Detect which cell encompasses the target text, then output its [X, Y] center coordinate. 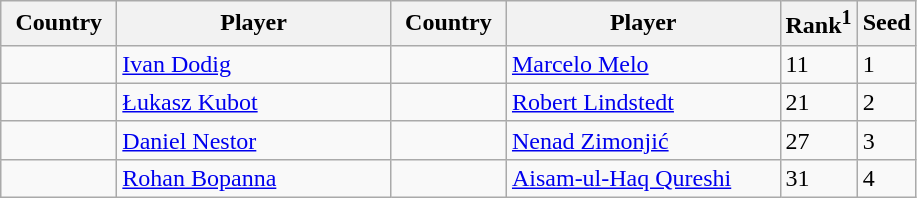
4 [886, 178]
Ivan Dodig [254, 64]
31 [818, 178]
1 [886, 64]
Nenad Zimonjić [643, 140]
Robert Lindstedt [643, 102]
2 [886, 102]
27 [818, 140]
Rank1 [818, 24]
Seed [886, 24]
Łukasz Kubot [254, 102]
21 [818, 102]
11 [818, 64]
Rohan Bopanna [254, 178]
3 [886, 140]
Marcelo Melo [643, 64]
Aisam-ul-Haq Qureshi [643, 178]
Daniel Nestor [254, 140]
